Pinpoint the cell where the given text exists, returning its [x, y] midpoint coordinate. 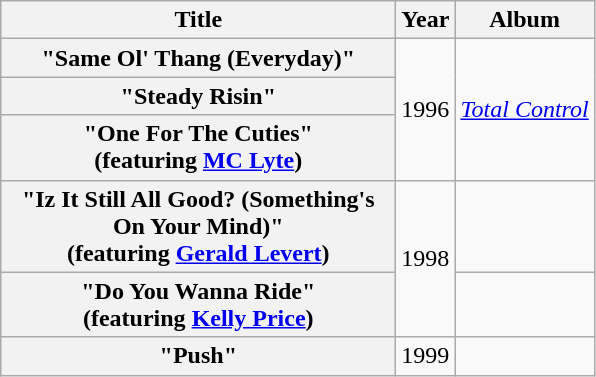
"Iz It Still All Good? (Something's On Your Mind)"(featuring Gerald Levert) [198, 226]
Album [524, 20]
1998 [426, 258]
"Do You Wanna Ride"(featuring Kelly Price) [198, 304]
Year [426, 20]
"Steady Risin" [198, 96]
"Push" [198, 356]
Total Control [524, 110]
"Same Ol' Thang (Everyday)" [198, 58]
Title [198, 20]
1996 [426, 110]
"One For The Cuties"(featuring MC Lyte) [198, 148]
1999 [426, 356]
